Detect which cell encompasses the target text, then output its [x, y] center coordinate. 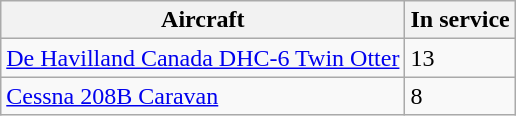
8 [460, 96]
Cessna 208B Caravan [203, 96]
De Havilland Canada DHC-6 Twin Otter [203, 58]
13 [460, 58]
In service [460, 20]
Aircraft [203, 20]
